From the cell containing the given text, extract its center point as (X, Y) coordinate. 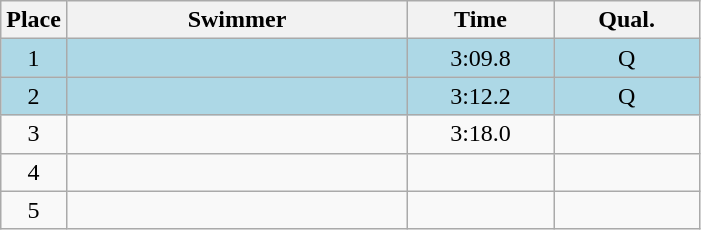
3:18.0 (481, 134)
Swimmer (236, 20)
5 (34, 210)
3:09.8 (481, 58)
Time (481, 20)
3 (34, 134)
3:12.2 (481, 96)
Place (34, 20)
4 (34, 172)
Qual. (627, 20)
1 (34, 58)
2 (34, 96)
